From the cell containing the given text, extract its center point as (x, y) coordinate. 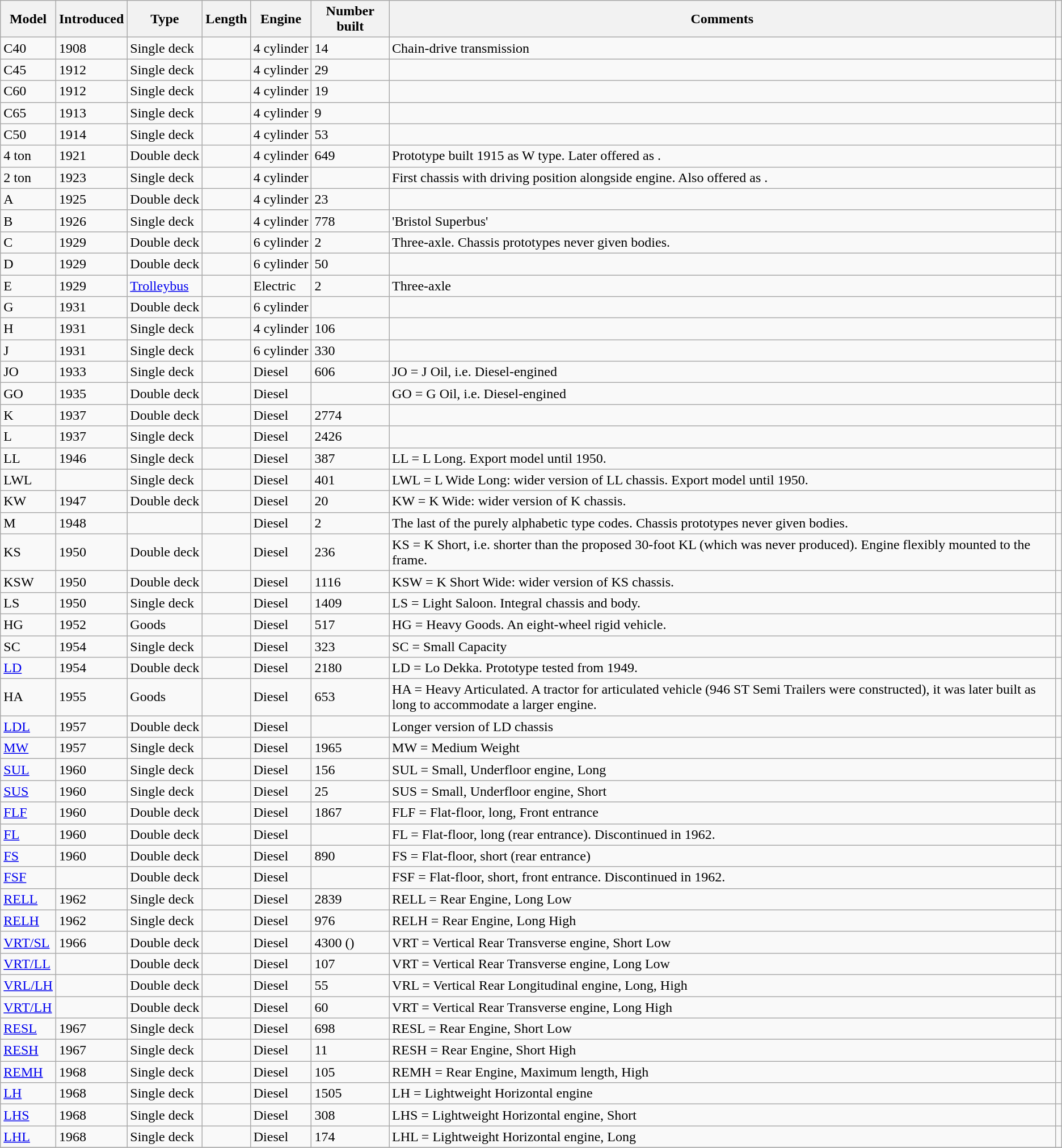
2 ton (28, 178)
MW = Medium Weight (723, 748)
First chassis with driving position alongside engine. Also offered as . (723, 178)
236 (351, 552)
4300 () (351, 942)
LD = Lo Dekka. Prototype tested from 1949. (723, 668)
649 (351, 156)
323 (351, 646)
2839 (351, 899)
GO (28, 394)
VRL/LH (28, 985)
LWL (28, 480)
14 (351, 48)
Three-axle (723, 285)
LH (28, 1094)
C65 (28, 113)
Electric (281, 285)
RESL (28, 1029)
FSF (28, 877)
FLF (28, 813)
25 (351, 791)
1966 (91, 942)
FL (28, 834)
L (28, 437)
C (28, 242)
29 (351, 70)
B (28, 221)
53 (351, 134)
VRT/SL (28, 942)
D (28, 264)
606 (351, 372)
LS (28, 603)
1925 (91, 199)
1935 (91, 394)
SC (28, 646)
LHS (28, 1115)
KSW (28, 581)
SUS (28, 791)
9 (351, 113)
SUL = Small, Underfloor engine, Long (723, 770)
23 (351, 199)
KS (28, 552)
RELH = Rear Engine, Long High (723, 921)
1955 (91, 698)
FSF = Flat-floor, short, front entrance. Discontinued in 1962. (723, 877)
FL = Flat-floor, long (rear entrance). Discontinued in 1962. (723, 834)
1409 (351, 603)
Engine (281, 19)
Model (28, 19)
1965 (351, 748)
SC = Small Capacity (723, 646)
4 ton (28, 156)
LHL (28, 1137)
517 (351, 624)
1947 (91, 501)
1505 (351, 1094)
LHS = Lightweight Horizontal engine, Short (723, 1115)
105 (351, 1072)
'Bristol Superbus' (723, 221)
RELL = Rear Engine, Long Low (723, 899)
H (28, 329)
C45 (28, 70)
C60 (28, 91)
1116 (351, 581)
890 (351, 856)
FS = Flat-floor, short (rear entrance) (723, 856)
LL (28, 458)
2426 (351, 437)
C40 (28, 48)
RELL (28, 899)
19 (351, 91)
Introduced (91, 19)
60 (351, 1007)
LD (28, 668)
SUL (28, 770)
1867 (351, 813)
KW = K Wide: wider version of K chassis. (723, 501)
1913 (91, 113)
653 (351, 698)
2774 (351, 415)
1952 (91, 624)
VRT/LL (28, 964)
LHL = Lightweight Horizontal engine, Long (723, 1137)
1921 (91, 156)
401 (351, 480)
C50 (28, 134)
GO = G Oil, i.e. Diesel-engined (723, 394)
Prototype built 1915 as W type. Later offered as . (723, 156)
FLF = Flat-floor, long, Front entrance (723, 813)
698 (351, 1029)
1926 (91, 221)
J (28, 351)
The last of the purely alphabetic type codes. Chassis prototypes never given bodies. (723, 523)
20 (351, 501)
VRT = Vertical Rear Transverse engine, Long High (723, 1007)
Length (226, 19)
HG (28, 624)
308 (351, 1115)
RESH (28, 1050)
FS (28, 856)
107 (351, 964)
1933 (91, 372)
1914 (91, 134)
HG = Heavy Goods. An eight-wheel rigid vehicle. (723, 624)
330 (351, 351)
LDL (28, 727)
Comments (723, 19)
A (28, 199)
Longer version of LD chassis (723, 727)
174 (351, 1137)
55 (351, 985)
VRT = Vertical Rear Transverse engine, Short Low (723, 942)
REMH (28, 1072)
JO = J Oil, i.e. Diesel-engined (723, 372)
1946 (91, 458)
VRT/LH (28, 1007)
156 (351, 770)
E (28, 285)
M (28, 523)
1948 (91, 523)
976 (351, 921)
MW (28, 748)
G (28, 307)
VRT = Vertical Rear Transverse engine, Long Low (723, 964)
RESL = Rear Engine, Short Low (723, 1029)
Chain-drive transmission (723, 48)
KSW = K Short Wide: wider version of KS chassis. (723, 581)
KS = K Short, i.e. shorter than the proposed 30-foot KL (which was never produced). Engine flexibly mounted to the frame. (723, 552)
Trolleybus (165, 285)
387 (351, 458)
Type (165, 19)
106 (351, 329)
LS = Light Saloon. Integral chassis and body. (723, 603)
Number built (351, 19)
50 (351, 264)
1908 (91, 48)
1923 (91, 178)
778 (351, 221)
2180 (351, 668)
KW (28, 501)
HA (28, 698)
RESH = Rear Engine, Short High (723, 1050)
LWL = L Wide Long: wider version of LL chassis. Export model until 1950. (723, 480)
Three-axle. Chassis prototypes never given bodies. (723, 242)
LL = L Long. Export model until 1950. (723, 458)
SUS = Small, Underfloor engine, Short (723, 791)
JO (28, 372)
K (28, 415)
VRL = Vertical Rear Longitudinal engine, Long, High (723, 985)
RELH (28, 921)
LH = Lightweight Horizontal engine (723, 1094)
REMH = Rear Engine, Maximum length, High (723, 1072)
11 (351, 1050)
